Detect which cell encompasses the target text, then output its (x, y) center coordinate. 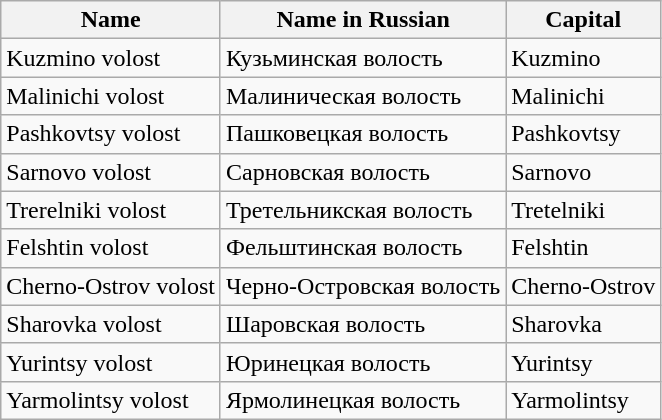
Malinichi (584, 96)
Sharovka volost (111, 324)
Cherno-Ostrov (584, 286)
Malinichi volost (111, 96)
Yurintsy volost (111, 362)
Sarnovo volost (111, 172)
Кузьминская волость (362, 58)
Felshtin (584, 248)
Kuzmino volost (111, 58)
Felshtin volost (111, 248)
Sharovka (584, 324)
Третельникская волость (362, 210)
Capital (584, 20)
Trerelniki volost (111, 210)
Ярмолинецкая волость (362, 400)
Tretelniki (584, 210)
Pashkovtsy volost (111, 134)
Yarmolintsy volost (111, 400)
Yarmolintsy (584, 400)
Шаровская волость (362, 324)
Фельштинская волость (362, 248)
Name in Russian (362, 20)
Sarnovo (584, 172)
Yurintsy (584, 362)
Cherno-Ostrov volost (111, 286)
Пашковецкая волость (362, 134)
Name (111, 20)
Малиническая волость (362, 96)
Kuzmino (584, 58)
Черно-Островская волость (362, 286)
Сарновская волость (362, 172)
Pashkovtsy (584, 134)
Юринецкая волость (362, 362)
